Output the [x, y] coordinate of the center of the cell containing the given text.  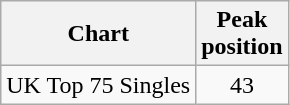
43 [242, 85]
Peakposition [242, 34]
Chart [98, 34]
UK Top 75 Singles [98, 85]
